Return (x, y) of the center of cell containing provided text 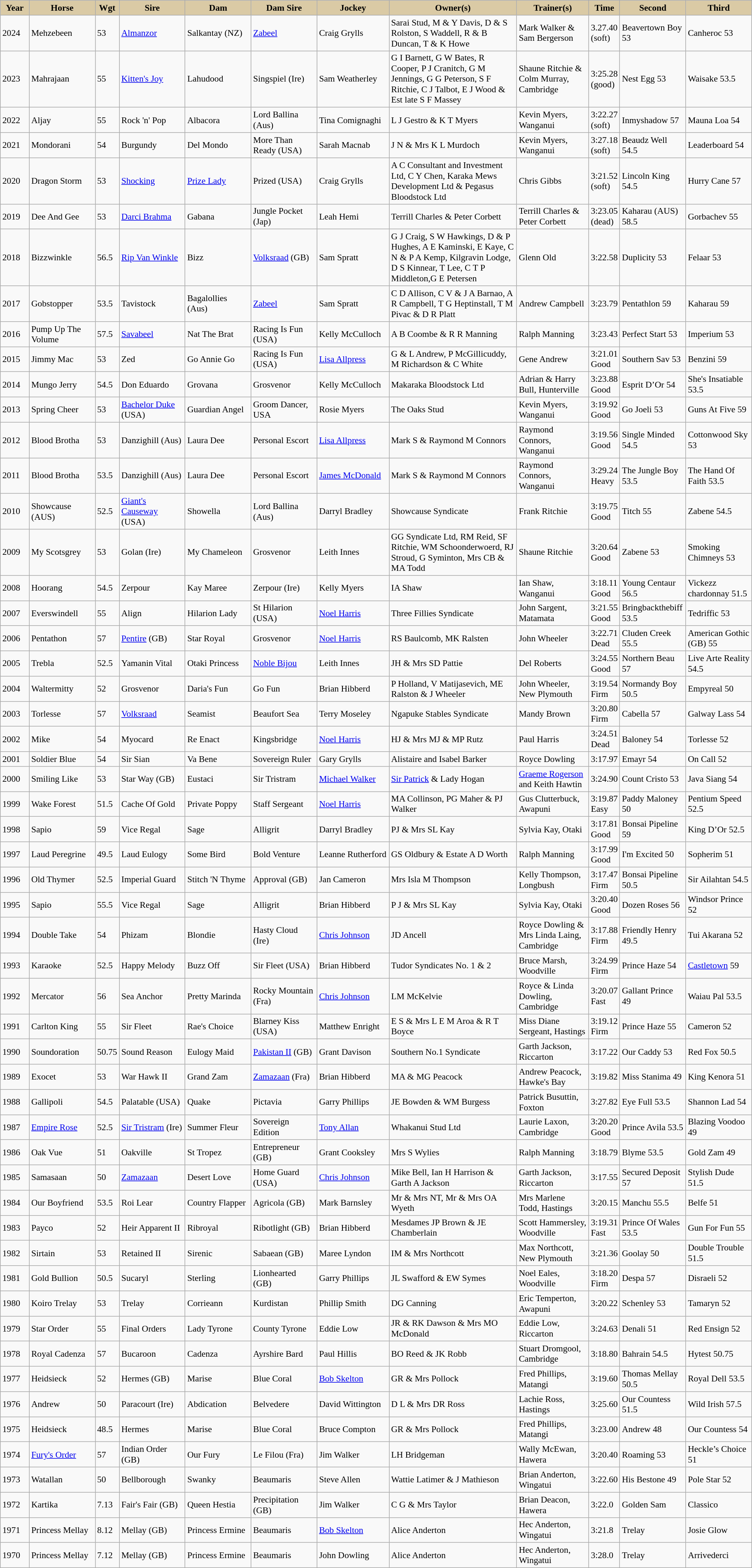
Live Arte Reality 54.5 (719, 664)
3:28.0 (604, 1555)
Year (15, 8)
P Holland, V Matijasevich, ME Ralston & J Wheeler (453, 689)
Del Roberts (552, 664)
Friendly Henry 49.5 (653, 936)
2009 (15, 552)
Fury's Order (62, 1455)
Mungo Jerry (62, 385)
Grovana (218, 385)
Hermes (GB) (152, 1379)
3:23.05 (dead) (604, 217)
55.5 (107, 904)
Buzz Off (218, 965)
Laud Eulogy (152, 854)
Double Trouble 51.5 (719, 1253)
Del Mondo (218, 145)
Bruce Marsh, Woodville (552, 965)
Northern Beau 57 (653, 664)
1976 (15, 1404)
Sam Weatherley (353, 79)
2015 (15, 359)
Salkantay (NZ) (218, 33)
Pole Star 52 (719, 1479)
JL Swafford & EW Symes (453, 1278)
Dragon Storm (62, 181)
Sea Anchor (152, 996)
Abdication (218, 1404)
Sarai Stud, M & Y Davis, D & S Rolston, S Waddell, R & B Duncan, T & K Howe (453, 33)
Albacora (218, 120)
She's Insatiable 53.5 (719, 385)
Phizam (152, 936)
RS Baulcomb, MK Ralsten (453, 638)
Stitch 'N Thyme (218, 880)
1989 (15, 1077)
51.5 (107, 804)
Oakville (152, 1152)
Sovereign Ruler (284, 759)
Corrieann (218, 1303)
Burgundy (152, 145)
Inmyshadow 57 (653, 120)
Jungle Pocket (Jap) (284, 217)
Graeme Rogerson and Keith Hawtin (552, 779)
My Scotsgrey (62, 552)
1992 (15, 996)
3:20.20 Good (604, 1127)
Guardian Angel (218, 409)
Stylish Dude 51.5 (719, 1178)
Carlton King (62, 1026)
3:20.15 (604, 1203)
Empire Rose (62, 1127)
Trainer(s) (552, 8)
Karaoke (62, 965)
The Jungle Boy 53.5 (653, 476)
Swanky (218, 1479)
Waisake 53.5 (719, 79)
3:19.92 Good (604, 409)
Hytest 50.75 (719, 1354)
1997 (15, 854)
Golan (Ire) (152, 552)
3:19.87 Easy (604, 804)
2016 (15, 334)
C G & Mrs Taylor (453, 1505)
Gallipoli (62, 1102)
3:23.88 Good (604, 385)
Torlesse (62, 714)
50.75 (107, 1052)
Laurie Laxon, Cambridge (552, 1127)
3:29.24 Heavy (604, 476)
Kingsbridge (284, 739)
2008 (15, 588)
Shocking (152, 181)
Classico (719, 1505)
Gold Bullion (62, 1278)
1986 (15, 1152)
Vickezz chardonnay 51.5 (719, 588)
War Hawk II (152, 1077)
3:20.64 Good (604, 552)
Leaderboard 54 (719, 145)
Noble Bijou (284, 664)
Approval (GB) (284, 880)
Horse (62, 8)
2023 (15, 79)
Kelly Myers (353, 588)
Sir Ailahtan 54.5 (719, 880)
Roaming 53 (653, 1455)
Red Ensign 52 (719, 1329)
Happy Melody (152, 965)
Sovereign Edition (284, 1127)
Blarney Kiss (USA) (284, 1026)
Gary Grylls (353, 759)
Beaudz Well 54.5 (653, 145)
GS Oldbury & Estate A D Worth (453, 854)
Star Order (62, 1329)
Quake (218, 1102)
Pictavia (284, 1102)
Hasty Cloud (Ire) (284, 936)
3:19.60 (604, 1379)
Patrick Busuttin, Foxton (552, 1102)
Makaraka Bloodstock Ltd (453, 385)
Belvedere (284, 1404)
St Hilarion (USA) (284, 613)
Jan Cameron (353, 880)
County Tyrone (284, 1329)
Tui Akarana 52 (719, 936)
Agricola (GB) (284, 1203)
3:18.20 Firm (604, 1278)
Groom Dancer, USA (284, 409)
D L & Mrs DR Ross (453, 1404)
Hermes (152, 1429)
Red Fox 50.5 (719, 1052)
2000 (15, 779)
Brian Deacon, Hawera (552, 1505)
Mrs Marlene Todd, Hastings (552, 1203)
Wake Forest (62, 804)
Perfect Start 53 (653, 334)
2021 (15, 145)
7.13 (107, 1505)
Time (604, 8)
Titch 55 (653, 512)
1974 (15, 1455)
3:23.79 (604, 304)
Count Cristo 53 (653, 779)
JD Ancell (453, 936)
Michael Walker (353, 779)
2012 (15, 440)
Bizzwinkle (62, 258)
2022 (15, 120)
Go Joeli 53 (653, 409)
3:17.99 Good (604, 854)
Bachelor Duke (USA) (152, 409)
Matthew Enright (353, 1026)
3:17.55 (604, 1178)
Leah Hemi (353, 217)
Blazing Voodoo 49 (719, 1127)
Summer Fleur (218, 1127)
Cache Of Gold (152, 804)
A C Consultant and Investment Ltd, C Y Chen, Karaka Mews Development Ltd & Pegasus Bloodstock Ltd (453, 181)
HJ & Mrs MJ & MP Rutz (453, 739)
Paul Harris (552, 739)
Volksraad (GB) (284, 258)
GG Syndicate Ltd, RM Reid, SF Ritchie, WM Schoonderwoerd, RJ Stroud, G Syminton, Mrs CB & MA Todd (453, 552)
Arrivederci (719, 1555)
Ribotlight (GB) (284, 1228)
His Bestone 49 (653, 1479)
Our Countess 54 (719, 1429)
1982 (15, 1253)
The Oaks Stud (453, 409)
Indian Order (GB) (152, 1455)
Lachie Ross, Hastings (552, 1404)
Eddie Low, Riccarton (552, 1329)
Cluden Creek 55.5 (653, 638)
49.5 (107, 854)
Pentathon (62, 638)
Payco (62, 1228)
Belfe 51 (719, 1203)
American Gothic (GB) 55 (719, 638)
3:17.22 (604, 1052)
Sir Fleet (USA) (284, 965)
Go Fun (284, 689)
Double Take (62, 936)
59 (107, 830)
Andrew 48 (653, 1429)
Rosie Myers (353, 409)
Single Minded 54.5 (653, 440)
DG Canning (453, 1303)
Palatable (USA) (152, 1102)
Zamazaan (152, 1178)
Prince Of Wales 53.5 (653, 1228)
Rock 'n' Pop (152, 120)
Savabeel (152, 334)
C D Allison, C V & J A Barnao, A R Campbell, T G Heptinstall, T M Pivac & D R Platt (453, 304)
Hilarion Lady (218, 613)
Bonsai Pipeline 59 (653, 830)
P J & Mrs SL Kay (453, 904)
Blondie (218, 936)
MA & MG Peacock (453, 1077)
Our Caddy 53 (653, 1052)
Imperium 53 (719, 334)
2006 (15, 638)
Kaharau (AUS) 58.5 (653, 217)
3:21.8 (604, 1530)
2024 (15, 33)
3:21.36 (604, 1253)
1990 (15, 1052)
Fair's Fair (GB) (152, 1505)
Desert Love (218, 1178)
Zamazaan (Fra) (284, 1077)
Rae's Choice (218, 1026)
3:20.40 (604, 1455)
Showcause Syndicate (453, 512)
L J Gestro & K T Myers (453, 120)
3:19.56 Good (604, 440)
James McDonald (353, 476)
Samasaan (62, 1178)
Dam Sire (284, 8)
Our Fury (218, 1455)
1994 (15, 936)
2002 (15, 739)
Prince Haze 55 (653, 1026)
3:27.82 (604, 1102)
Prize Lady (218, 181)
Sarah Macnab (353, 145)
Gun For Fun 55 (719, 1228)
Lionhearted (GB) (284, 1278)
Pentathlon 59 (653, 304)
Paddy Maloney 50 (653, 804)
Cadenza (218, 1354)
Windsor Prince 52 (719, 904)
G J Craig, S W Hawkings, D & P Hughes, A E Kaminski, E Kaye, C N & P A Kemp, Kilgravin Lodge, D S Kinnear, T Lee, C T P Middleton,G E Petersen (453, 258)
My Chameleon (218, 552)
48.5 (107, 1429)
Heir Apparent II (152, 1228)
Gorbachev 55 (719, 217)
Watallan (62, 1479)
PJ & Mrs SL Kay (453, 830)
Tedriffic 53 (719, 613)
Kaharau 59 (719, 304)
Castletown 59 (719, 965)
Mark Walker & Sam Bergerson (552, 33)
Yamanin Vital (152, 664)
1980 (15, 1303)
Tavistock (152, 304)
Lincoln King 54.5 (653, 181)
JR & RK Dawson & Mrs MO McDonald (453, 1329)
Whakanui Stud Ltd (453, 1127)
Star Way (GB) (152, 779)
On Call 52 (719, 759)
3:17.88 Firm (604, 936)
Kitten's Joy (152, 79)
Zerpour (Ire) (284, 588)
Old Thymer (62, 880)
J N & Mrs K L Murdoch (453, 145)
Pump Up The Volume (62, 334)
Gabana (218, 217)
3:19.75 Good (604, 512)
Gus Clutterbuck, Awapuni (552, 804)
Pretty Marinda (218, 996)
57.5 (107, 334)
Thomas Mellay 50.5 (653, 1379)
G I Barnett, G W Bates, R Cooper, P J Cranitch, G M Jennings, G G Peterson, S F Ritchie, C J Talbot, E J Wood & Est late S F Massey (453, 79)
3:21.55 Good (604, 613)
Cabella 57 (653, 714)
BO Reed & JK Robb (453, 1354)
Va Bene (218, 759)
7.12 (107, 1555)
Bahrain 54.5 (653, 1354)
Mahrajaan (62, 79)
Mehzebeen (62, 33)
Eddie Low (353, 1329)
1996 (15, 880)
A B Coombe & R R Manning (453, 334)
Eustaci (218, 779)
1981 (15, 1278)
Queen Hestia (218, 1505)
Cottonwood Sky 53 (719, 440)
Royce Dowling (552, 759)
Glenn Old (552, 258)
1972 (15, 1505)
50.5 (107, 1278)
Tina Comignaghi (353, 120)
1979 (15, 1329)
Sir Tristram (Ire) (152, 1127)
3:22.58 (604, 258)
Wild Irish 57.5 (719, 1404)
Maree Lyndon (353, 1253)
Align (152, 613)
Star Royal (218, 638)
3:23.00 (604, 1429)
Royce Dowling & Mrs Linda Laing, Cambridge (552, 936)
56.5 (107, 258)
Canheroc 53 (719, 33)
Manchu 55.5 (653, 1203)
Normandy Boy 50.5 (653, 689)
Adrian & Harry Bull, Hunterville (552, 385)
Hoorang (62, 588)
Don Eduardo (152, 385)
Southern No.1 Syndicate (453, 1052)
LH Bridgeman (453, 1455)
Soldier Blue (62, 759)
2020 (15, 181)
Zed (152, 359)
Showella (218, 512)
3:17.97 (604, 759)
Three Fillies Syndicate (453, 613)
2001 (15, 759)
Cameron 52 (719, 1026)
Stuart Dromgool, Cambridge (552, 1354)
1993 (15, 965)
Grand Zam (218, 1077)
Josie Glow (719, 1530)
Wally McEwan, Hawera (552, 1455)
Eulogy Maid (218, 1052)
Royal Dell 53.5 (719, 1379)
Private Poppy (218, 804)
Entrepreneur (GB) (284, 1152)
Go Annie Go (218, 359)
G & L Andrew, P McGillicuddy, M Richardson & C White (453, 359)
2005 (15, 664)
Gobstopper (62, 304)
3:24.99 Firm (604, 965)
Singspiel (Ire) (284, 79)
Eye Full 53.5 (653, 1102)
Le Filou (Fra) (284, 1455)
3:24.55 Good (604, 664)
Everswindell (62, 613)
Noel Eales, Woodville (552, 1278)
Bruce Compton (353, 1429)
3:20.40 Good (604, 904)
3:22.71 Dead (604, 638)
2018 (15, 258)
Lady Tyrone (218, 1329)
3:27.18 (soft) (604, 145)
3:21.52 (soft) (604, 181)
Terry Moseley (353, 714)
2004 (15, 689)
MA Collinson, PG Maher & PJ Walker (453, 804)
Darci Brahma (152, 217)
Exocet (62, 1077)
Kelly Thompson, Longbush (552, 880)
Frank Ritchie (552, 512)
King D’Or 52.5 (719, 830)
Gallant Prince 49 (653, 996)
I'm Excited 50 (653, 854)
JE Bowden & WM Burgess (453, 1102)
Java Siang 54 (719, 779)
Otaki Princess (218, 664)
Mesdames JP Brown & JE Chamberlain (453, 1228)
3:18.11 Good (604, 588)
Blyme 53.5 (653, 1152)
Secured Deposit 57 (653, 1178)
Royce & Linda Dowling, Cambridge (552, 996)
Smoking Chimneys 53 (719, 552)
3:20.80 Firm (604, 714)
Jockey (353, 8)
Scott Hammersley, Woodville (552, 1228)
Kay Maree (218, 588)
Sir Fleet (152, 1026)
Prized (USA) (284, 181)
3:18.79 (604, 1152)
Wattie Latimer & J Mathieson (453, 1479)
Southern Sav 53 (653, 359)
King Kenora 51 (719, 1077)
Zerpour (152, 588)
St Tropez (218, 1152)
Zabene 53 (653, 552)
Heckle’s Choice 51 (719, 1455)
Mrs Isla M Thompson (453, 880)
Paul Hillis (353, 1354)
3:22.0 (604, 1505)
1998 (15, 830)
Galway Lass 54 (719, 714)
Bold Venture (284, 854)
Lahudood (218, 79)
3:20.22 (604, 1303)
Daria's Fun (218, 689)
Ngapuke Stables Syndicate (453, 714)
3:24.51 Dead (604, 739)
3:19.31 Fast (604, 1228)
Disraeli 52 (719, 1278)
Baloney 54 (653, 739)
Brian Anderton, Wingatui (552, 1479)
John Dowling (353, 1555)
Sabaean (GB) (284, 1253)
Bonsai Pipeline 50.5 (653, 880)
Zabene 54.5 (719, 512)
Torlesse 52 (719, 739)
Mr & Mrs NT, Mr & Mrs OA Wyeth (453, 1203)
Sucaryl (152, 1278)
Home Guard (USA) (284, 1178)
David Wittington (353, 1404)
Sirtain (62, 1253)
3:24.63 (604, 1329)
Mike (62, 739)
Waltermitty (62, 689)
Showcause (AUS) (62, 512)
Owner(s) (453, 8)
1988 (15, 1102)
Bizz (218, 258)
JH & Mrs SD Pattie (453, 664)
Schenley 53 (653, 1303)
Tamaryn 52 (719, 1303)
2019 (15, 217)
Third (719, 8)
Bringbackthebiff 53.5 (653, 613)
Bellborough (152, 1479)
3:21.01 Good (604, 359)
51 (107, 1152)
1970 (15, 1555)
Prince Avila 53.5 (653, 1127)
Sterling (218, 1278)
56 (107, 996)
Eric Temperton, Awapuni (552, 1303)
Laud Peregrine (62, 854)
Trebla (62, 664)
More Than Ready (USA) (284, 145)
Sirenic (218, 1253)
John Wheeler, New Plymouth (552, 689)
1984 (15, 1203)
Staff Sergeant (284, 804)
Dee And Gee (62, 217)
1973 (15, 1479)
1978 (15, 1354)
The Hand Of Faith 53.5 (719, 476)
Country Flapper (218, 1203)
Mandy Brown (552, 714)
1975 (15, 1429)
Shannon Lad 54 (719, 1102)
Koiro Trelay (62, 1303)
1999 (15, 804)
2007 (15, 613)
Shaune Ritchie (552, 552)
Empyreal 50 (719, 689)
1985 (15, 1178)
Sir Patrick & Lady Hogan (453, 779)
Sir Tristram (284, 779)
Nat The Brat (218, 334)
3:19.12 Firm (604, 1026)
Volksraad (152, 714)
Sound Reason (152, 1052)
Sopherim 51 (719, 854)
Roi Lear (152, 1203)
Gene Andrew (552, 359)
3:22.60 (604, 1479)
Kartika (62, 1505)
Tony Allan (353, 1127)
1995 (15, 904)
Soundoration (62, 1052)
IA Shaw (453, 588)
8.12 (107, 1530)
Precipitation (GB) (284, 1505)
Despa 57 (653, 1278)
Prince Haze 54 (653, 965)
Pakistan II (GB) (284, 1052)
Almanzor (152, 33)
3:25.28 (good) (604, 79)
Esprit D’Or 54 (653, 385)
Dam (218, 8)
Ian Shaw, Wanganui (552, 588)
3:17.47 Firm (604, 880)
Rip Van Winkle (152, 258)
Mark Barnsley (353, 1203)
3.27.40 (soft) (604, 33)
2010 (15, 512)
Tudor Syndicates No. 1 & 2 (453, 965)
IM & Mrs Northcott (453, 1253)
Some Bird (218, 854)
LM McKelvie (453, 996)
Phillip Smith (353, 1303)
Mike Bell, Ian H Harrison & Garth A Jackson (453, 1178)
2017 (15, 304)
3:25.60 (604, 1404)
3:19.54 Firm (604, 689)
1991 (15, 1026)
Wgt (107, 8)
Beaufort Sea (284, 714)
Mondorani (62, 145)
Oak Vue (62, 1152)
Mercator (62, 996)
Beavertown Boy 53 (653, 33)
1987 (15, 1127)
Benzini 59 (719, 359)
2003 (15, 714)
Goolay 50 (653, 1253)
3:17.81 Good (604, 830)
Second (653, 8)
Mauna Loa 54 (719, 120)
Shaune Ritchie & Colm Murray, Cambridge (552, 79)
Royal Cadenza (62, 1354)
Alistaire and Isabel Barker (453, 759)
Jimmy Mac (62, 359)
E S & Mrs L E M Aroa & R T Boyce (453, 1026)
2011 (15, 476)
Pentire (GB) (152, 638)
Duplicity 53 (653, 258)
Sir Sian (152, 759)
Smiling Like (62, 779)
Max Northcott, New Plymouth (552, 1253)
Nest Egg 53 (653, 79)
Steve Allen (353, 1479)
Chris Gibbs (552, 181)
Our Boyfriend (62, 1203)
John Sargent, Matamata (552, 613)
Kurdistan (284, 1303)
John Wheeler (552, 638)
3:23.43 (604, 334)
3:19.82 (604, 1077)
Pentium Speed 52.5 (719, 804)
Hurry Cane 57 (719, 181)
Andrew Campbell (552, 304)
Bagalollies (Aus) (218, 304)
1977 (15, 1379)
Andrew (62, 1404)
2013 (15, 409)
Felaar 53 (719, 258)
Emayr 54 (653, 759)
Giant's Causeway (USA) (152, 512)
Miss Stanima 49 (653, 1077)
1971 (15, 1530)
Myocard (152, 739)
Waiau Pal 53.5 (719, 996)
3:22.27 (soft) (604, 120)
Golden Sam (653, 1505)
Seamist (218, 714)
Ribroyal (218, 1228)
3:24.90 (604, 779)
Grant Cooksley (353, 1152)
Our Countess 51.5 (653, 1404)
Guns At Five 59 (719, 409)
Grant Davison (353, 1052)
Leanne Rutherford (353, 854)
1983 (15, 1228)
Andrew Peacock, Hawke's Bay (552, 1077)
Bucaroon (152, 1354)
Denali 51 (653, 1329)
Young Centaur 56.5 (653, 588)
Retained II (152, 1253)
Dozen Roses 56 (653, 904)
Imperial Guard (152, 880)
Paracourt (Ire) (152, 1404)
Rocky Mountain (Fra) (284, 996)
Miss Diane Sergeant, Hastings (552, 1026)
2014 (15, 385)
Mrs S Wylies (453, 1152)
3:18.80 (604, 1354)
3:20.07 Fast (604, 996)
Aljay (62, 120)
Gold Zam 49 (719, 1152)
Spring Cheer (62, 409)
Sire (152, 8)
Ayrshire Bard (284, 1354)
Final Orders (152, 1329)
Re Enact (218, 739)
